Determine the (x, y) coordinate at the center of the cell enclosing the given text.  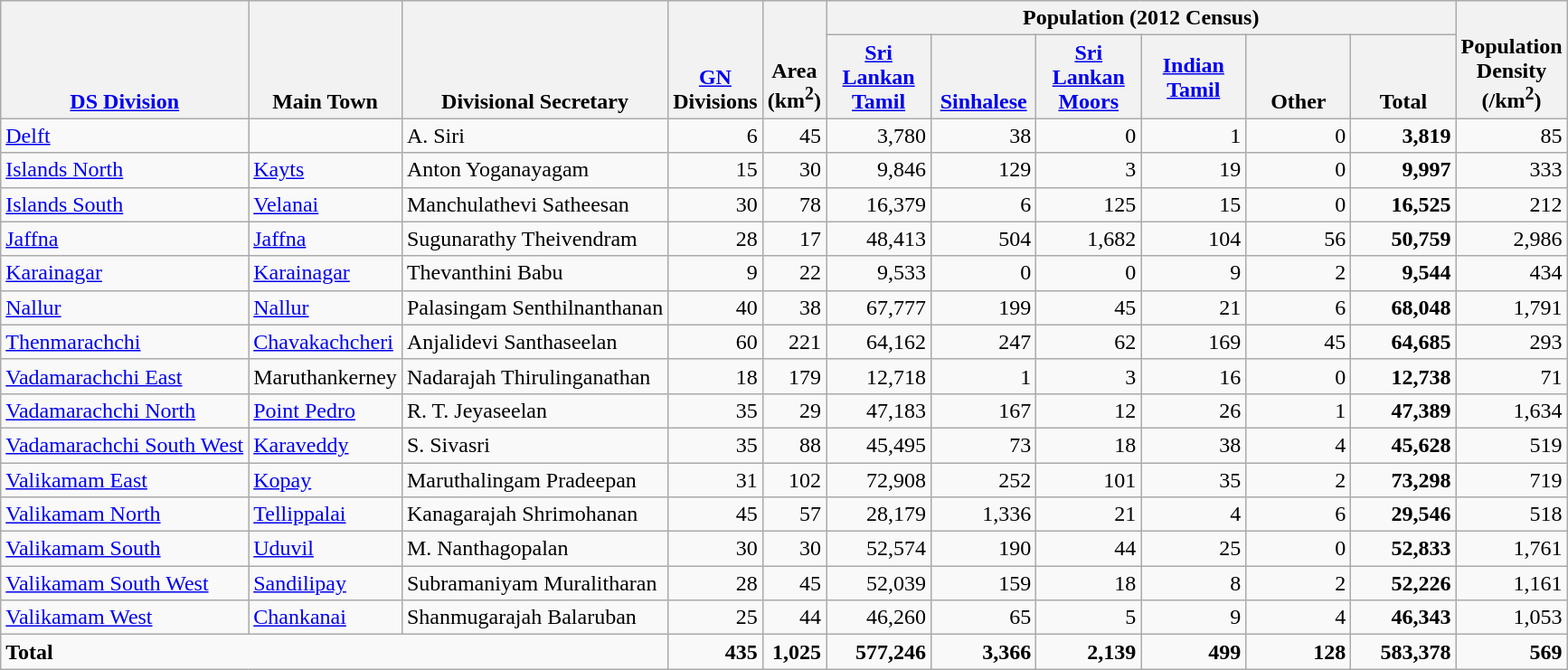
48,413 (879, 239)
Sinhalese (984, 77)
64,162 (879, 342)
22 (794, 273)
12,718 (879, 376)
R. T. Jeyaseelan (534, 410)
9,846 (879, 170)
Vadamarachchi East (125, 376)
45,628 (1403, 445)
S. Sivasri (534, 445)
26 (1194, 410)
Valikamam North (125, 514)
Thenmarachchi (125, 342)
GNDivisions (715, 60)
169 (1194, 342)
1,761 (1512, 549)
518 (1512, 514)
52,574 (879, 549)
499 (1194, 652)
3,366 (984, 652)
52,226 (1403, 583)
31 (715, 480)
Chavakachcheri (326, 342)
67,777 (879, 307)
56 (1299, 239)
40 (715, 307)
M. Nanthagopalan (534, 549)
719 (1512, 480)
Islands South (125, 204)
46,260 (879, 618)
72,908 (879, 480)
252 (984, 480)
101 (1089, 480)
45,495 (879, 445)
212 (1512, 204)
5 (1089, 618)
Sri LankanTamil (879, 77)
Other (1299, 77)
52,039 (879, 583)
29 (794, 410)
Palasingam Senthilnanthanan (534, 307)
569 (1512, 652)
Delft (125, 136)
179 (794, 376)
Area(km2) (794, 60)
47,183 (879, 410)
19 (1194, 170)
125 (1089, 204)
Islands North (125, 170)
1,161 (1512, 583)
Point Pedro (326, 410)
519 (1512, 445)
9,997 (1403, 170)
47,389 (1403, 410)
Vadamarachchi North (125, 410)
128 (1299, 652)
Sri Lankan Moors (1089, 77)
199 (984, 307)
1,336 (984, 514)
50,759 (1403, 239)
Thevanthini Babu (534, 273)
Population (2012 Census) (1141, 18)
16,525 (1403, 204)
Kopay (326, 480)
Nadarajah Thirulinganathan (534, 376)
73 (984, 445)
583,378 (1403, 652)
46,343 (1403, 618)
16,379 (879, 204)
65 (984, 618)
Sugunarathy Theivendram (534, 239)
Divisional Secretary (534, 60)
PopulationDensity(/km2) (1512, 60)
Sandilipay (326, 583)
9,544 (1403, 273)
85 (1512, 136)
A. Siri (534, 136)
1,791 (1512, 307)
62 (1089, 342)
9,533 (879, 273)
Valikamam West (125, 618)
73,298 (1403, 480)
88 (794, 445)
12 (1089, 410)
29,546 (1403, 514)
Valikamam South (125, 549)
167 (984, 410)
DS Division (125, 60)
Subramaniyam Muralitharan (534, 583)
Valikamam East (125, 480)
2,986 (1512, 239)
Shanmugarajah Balaruban (534, 618)
Vadamarachchi South West (125, 445)
Anton Yoganayagam (534, 170)
Karaveddy (326, 445)
504 (984, 239)
Tellippalai (326, 514)
71 (1512, 376)
57 (794, 514)
60 (715, 342)
78 (794, 204)
3,780 (879, 136)
Kanagarajah Shrimohanan (534, 514)
190 (984, 549)
Anjalidevi Santhaseelan (534, 342)
52,833 (1403, 549)
1,053 (1512, 618)
17 (794, 239)
28,179 (879, 514)
435 (715, 652)
129 (984, 170)
1,634 (1512, 410)
333 (1512, 170)
221 (794, 342)
12,738 (1403, 376)
247 (984, 342)
64,685 (1403, 342)
577,246 (879, 652)
102 (794, 480)
3,819 (1403, 136)
293 (1512, 342)
Main Town (326, 60)
Maruthalingam Pradeepan (534, 480)
1,682 (1089, 239)
104 (1194, 239)
2,139 (1089, 652)
434 (1512, 273)
Manchulathevi Satheesan (534, 204)
68,048 (1403, 307)
Uduvil (326, 549)
1,025 (794, 652)
159 (984, 583)
8 (1194, 583)
16 (1194, 376)
Chankanai (326, 618)
Valikamam South West (125, 583)
IndianTamil (1194, 77)
Kayts (326, 170)
Velanai (326, 204)
Maruthankerney (326, 376)
